Return the (x, y) coordinate for the center point of the cell that contains the specified text.  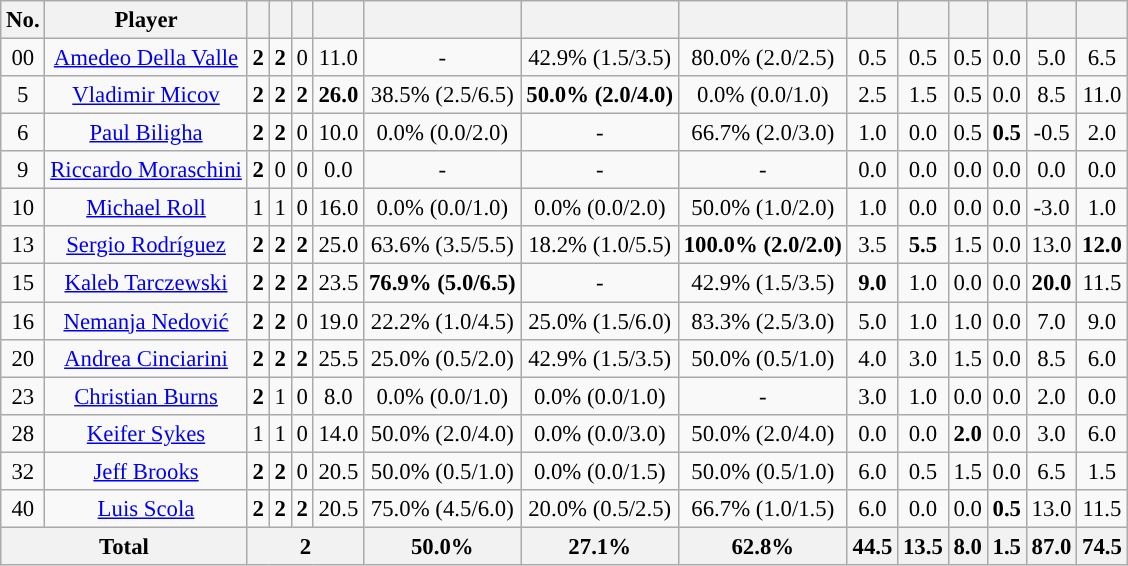
Total (124, 546)
00 (23, 58)
-3.0 (1051, 208)
16 (23, 321)
Jeff Brooks (146, 471)
18.2% (1.0/5.5) (600, 245)
14.0 (338, 433)
No. (23, 20)
26.0 (338, 95)
Andrea Cinciarini (146, 358)
Vladimir Micov (146, 95)
Keifer Sykes (146, 433)
13 (23, 245)
4.0 (872, 358)
27.1% (600, 546)
Riccardo Moraschini (146, 170)
38.5% (2.5/6.5) (442, 95)
63.6% (3.5/5.5) (442, 245)
50.0% (1.0/2.0) (762, 208)
20.0 (1051, 283)
25.0% (1.5/6.0) (600, 321)
87.0 (1051, 546)
Nemanja Nedović (146, 321)
75.0% (4.5/6.0) (442, 509)
2.5 (872, 95)
12.0 (1102, 245)
20 (23, 358)
Paul Biligha (146, 133)
Michael Roll (146, 208)
74.5 (1102, 546)
25.0 (338, 245)
Luis Scola (146, 509)
32 (23, 471)
Sergio Rodríguez (146, 245)
25.0% (0.5/2.0) (442, 358)
9 (23, 170)
7.0 (1051, 321)
Amedeo Della Valle (146, 58)
76.9% (5.0/6.5) (442, 283)
15 (23, 283)
23.5 (338, 283)
83.3% (2.5/3.0) (762, 321)
Kaleb Tarczewski (146, 283)
22.2% (1.0/4.5) (442, 321)
0.0% (0.0/3.0) (600, 433)
10 (23, 208)
100.0% (2.0/2.0) (762, 245)
28 (23, 433)
-0.5 (1051, 133)
50.0% (442, 546)
6 (23, 133)
0.0% (0.0/1.5) (600, 471)
80.0% (2.0/2.5) (762, 58)
5.5 (923, 245)
19.0 (338, 321)
Player (146, 20)
10.0 (338, 133)
3.5 (872, 245)
13.5 (923, 546)
44.5 (872, 546)
5 (23, 95)
16.0 (338, 208)
66.7% (2.0/3.0) (762, 133)
66.7% (1.0/1.5) (762, 509)
25.5 (338, 358)
23 (23, 396)
40 (23, 509)
62.8% (762, 546)
Christian Burns (146, 396)
20.0% (0.5/2.5) (600, 509)
